Find where the given text appears and provide that cell's center as (x, y) coordinate. 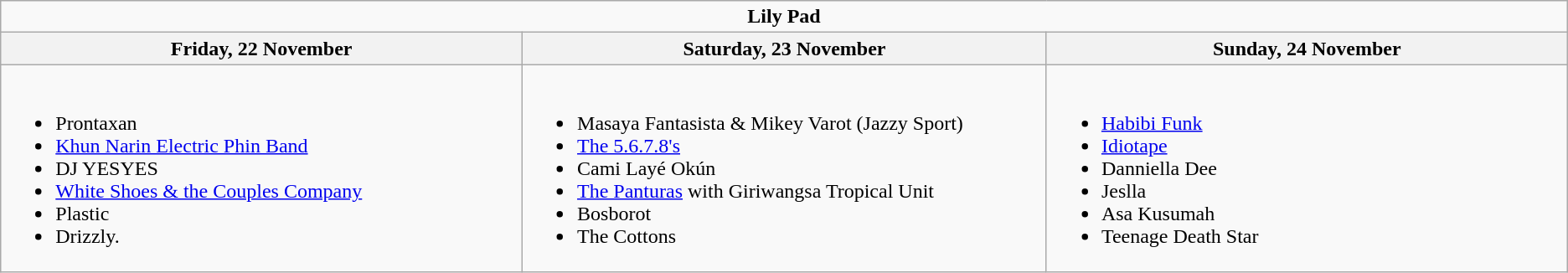
Saturday, 23 November (785, 49)
Lily Pad (784, 17)
ProntaxanKhun Narin Electric Phin BandDJ YESYESWhite Shoes & the Couples CompanyPlasticDrizzly. (261, 168)
Masaya Fantasista & Mikey Varot (Jazzy Sport)The 5.6.7.8'sCami Layé OkúnThe Panturas with Giriwangsa Tropical UnitBosborotThe Cottons (785, 168)
Sunday, 24 November (1307, 49)
Friday, 22 November (261, 49)
Habibi FunkIdiotapeDanniella DeeJesllaAsa KusumahTeenage Death Star (1307, 168)
